Find where the given text appears and provide that cell's center as [x, y] coordinate. 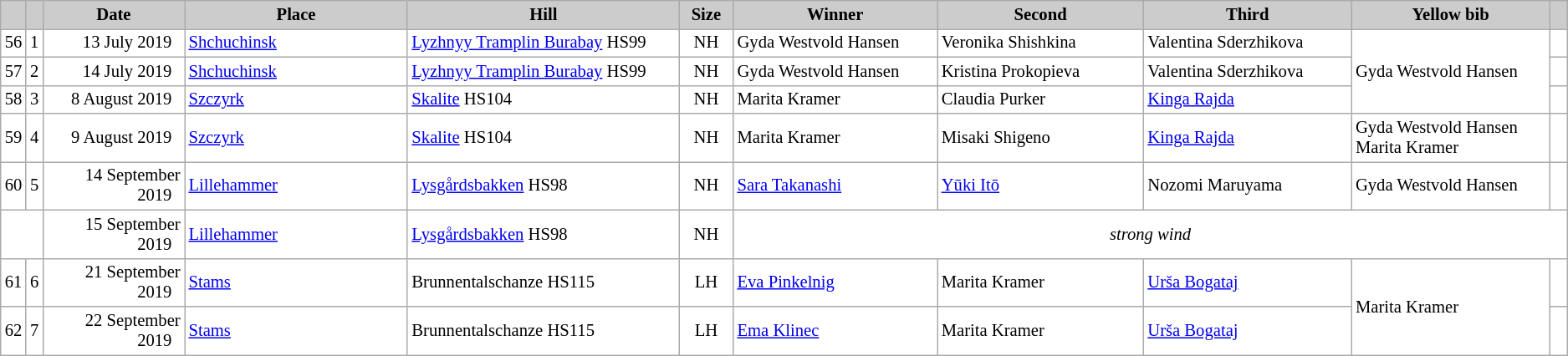
1 [34, 43]
Nozomi Maruyama [1248, 186]
56 [13, 43]
Misaki Shigeno [1040, 138]
8 August 2019 [114, 99]
strong wind [1151, 234]
Kristina Prokopieva [1040, 71]
13 July 2019 [114, 43]
Hill [544, 14]
15 September 2019 [114, 234]
Place [296, 14]
21 September 2019 [114, 282]
5 [34, 186]
4 [34, 138]
61 [13, 282]
62 [13, 330]
6 [34, 282]
Claudia Purker [1040, 99]
Winner [835, 14]
3 [34, 99]
Veronika Shishkina [1040, 43]
Second [1040, 14]
Yūki Itō [1040, 186]
60 [13, 186]
Ema Klinec [835, 330]
Sara Takanashi [835, 186]
Yellow bib [1450, 14]
57 [13, 71]
Third [1248, 14]
Gyda Westvold Hansen Marita Kramer [1450, 138]
22 September 2019 [114, 330]
9 August 2019 [114, 138]
58 [13, 99]
14 September 2019 [114, 186]
59 [13, 138]
Eva Pinkelnig [835, 282]
14 July 2019 [114, 71]
Size [706, 14]
7 [34, 330]
2 [34, 71]
Date [114, 14]
